Provide the [X, Y] coordinate of the cell's center where the given text is located.  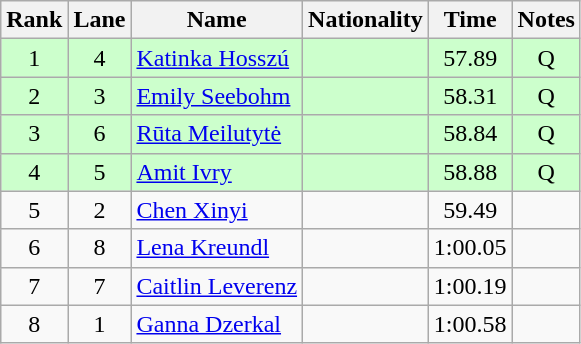
1:00.05 [470, 248]
Caitlin Leverenz [217, 286]
Nationality [366, 20]
Ganna Dzerkal [217, 324]
Name [217, 20]
Emily Seebohm [217, 96]
1:00.19 [470, 286]
Chen Xinyi [217, 210]
58.84 [470, 134]
Rūta Meilutytė [217, 134]
Lane [100, 20]
Lena Kreundl [217, 248]
57.89 [470, 58]
Rank [34, 20]
58.88 [470, 172]
Katinka Hosszú [217, 58]
59.49 [470, 210]
Notes [546, 20]
1:00.58 [470, 324]
58.31 [470, 96]
Amit Ivry [217, 172]
Time [470, 20]
